Determine the (X, Y) coordinate at the center of the cell enclosing the given text.  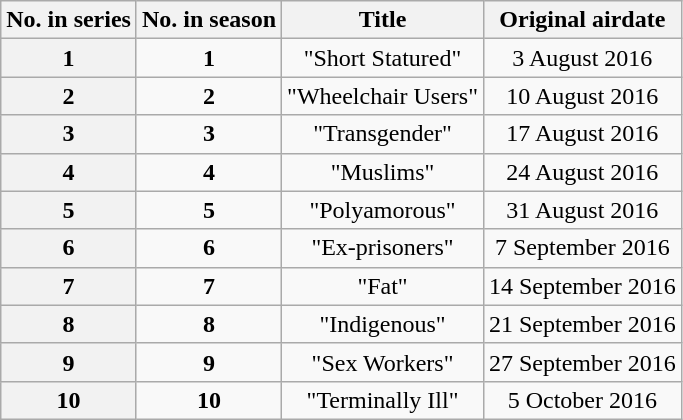
"Polyamorous" (383, 210)
7 September 2016 (582, 248)
14 September 2016 (582, 286)
"Wheelchair Users" (383, 96)
"Muslims" (383, 172)
No. in season (208, 20)
Original airdate (582, 20)
27 September 2016 (582, 362)
17 August 2016 (582, 134)
"Ex-prisoners" (383, 248)
24 August 2016 (582, 172)
"Terminally Ill" (383, 400)
31 August 2016 (582, 210)
No. in series (69, 20)
"Sex Workers" (383, 362)
10 August 2016 (582, 96)
Title (383, 20)
"Indigenous" (383, 324)
"Short Statured" (383, 58)
"Transgender" (383, 134)
5 October 2016 (582, 400)
"Fat" (383, 286)
3 August 2016 (582, 58)
21 September 2016 (582, 324)
